Find where the given text appears and provide that cell's center as [x, y] coordinate. 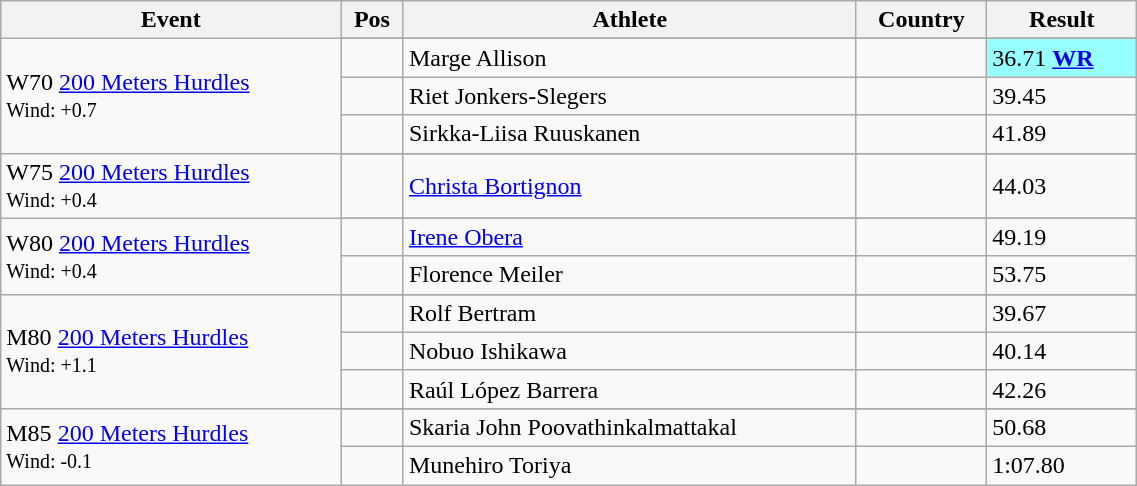
Sirkka-Liisa Ruuskanen [630, 134]
50.68 [1062, 427]
36.71 WR [1062, 58]
40.14 [1062, 351]
W70 200 Meters HurdlesWind: +0.7 [171, 96]
M80 200 Meters HurdlesWind: +1.1 [171, 351]
M85 200 Meters HurdlesWind: -0.1 [171, 446]
Rolf Bertram [630, 313]
39.45 [1062, 96]
W80 200 Meters HurdlesWind: +0.4 [171, 256]
Result [1062, 20]
Irene Obera [630, 237]
Raúl López Barrera [630, 389]
Skaria John Poovathinkalmattakal [630, 427]
Pos [372, 20]
Munehiro Toriya [630, 465]
49.19 [1062, 237]
Country [922, 20]
Florence Meiler [630, 275]
41.89 [1062, 134]
W75 200 Meters HurdlesWind: +0.4 [171, 186]
1:07.80 [1062, 465]
Event [171, 20]
Riet Jonkers-Slegers [630, 96]
Athlete [630, 20]
42.26 [1062, 389]
39.67 [1062, 313]
Nobuo Ishikawa [630, 351]
Christa Bortignon [630, 186]
53.75 [1062, 275]
44.03 [1062, 186]
Marge Allison [630, 58]
